Return [X, Y] of the center of cell containing provided text 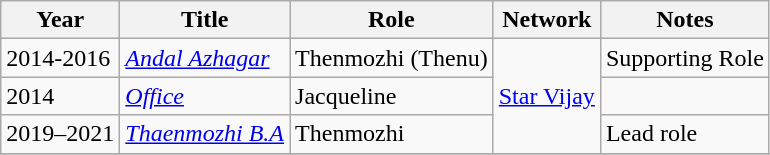
Office [205, 96]
Jacqueline [392, 96]
Supporting Role [684, 58]
Thaenmozhi B.A [205, 134]
2014 [60, 96]
2019–2021 [60, 134]
Andal Azhagar [205, 58]
Role [392, 20]
Thenmozhi [392, 134]
Year [60, 20]
Title [205, 20]
Thenmozhi (Thenu) [392, 58]
Lead role [684, 134]
Star Vijay [546, 96]
Network [546, 20]
Notes [684, 20]
2014-2016 [60, 58]
